Extract the (X, Y) coordinate from the center of the cell holding the provided text.  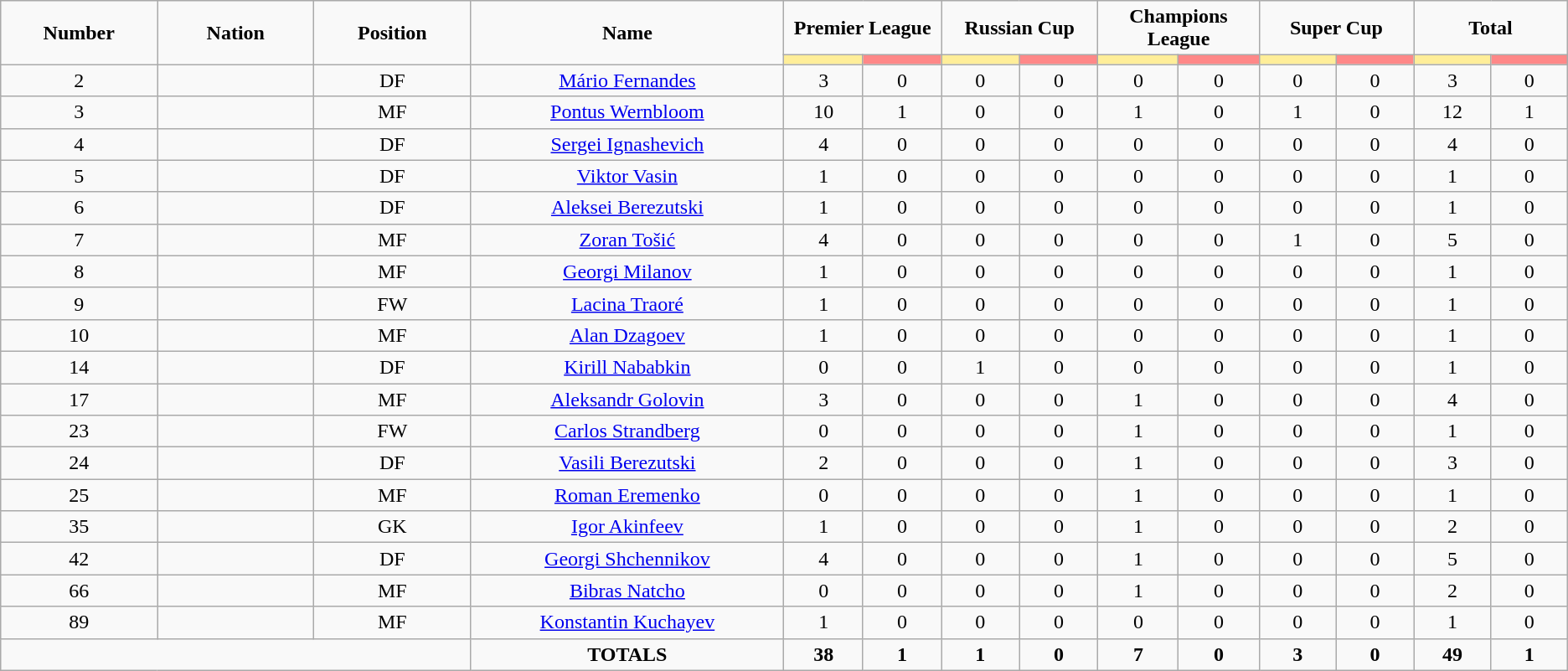
Aleksandr Golovin (627, 400)
Zoran Tošić (627, 240)
49 (1452, 654)
14 (79, 367)
Pontus Wernbloom (627, 112)
Lacina Traoré (627, 303)
Mário Fernandes (627, 80)
Bibras Natcho (627, 591)
66 (79, 591)
Champions League (1179, 28)
Alan Dzagoev (627, 335)
Number (79, 33)
89 (79, 622)
Kirill Nababkin (627, 367)
Igor Akinfeev (627, 527)
12 (1452, 112)
GK (392, 527)
25 (79, 495)
Position (392, 33)
38 (823, 654)
9 (79, 303)
Russian Cup (1020, 28)
Viktor Vasin (627, 176)
Vasili Berezutski (627, 463)
Nation (236, 33)
Premier League (863, 28)
42 (79, 559)
Carlos Strandberg (627, 431)
Sergei Ignashevich (627, 144)
TOTALS (627, 654)
Konstantin Kuchayev (627, 622)
24 (79, 463)
6 (79, 208)
17 (79, 400)
35 (79, 527)
Name (627, 33)
Total (1491, 28)
8 (79, 271)
Super Cup (1337, 28)
Aleksei Berezutski (627, 208)
Georgi Shchennikov (627, 559)
23 (79, 431)
Georgi Milanov (627, 271)
Roman Eremenko (627, 495)
